Determine the (x, y) coordinate at the center of the cell enclosing the given text.  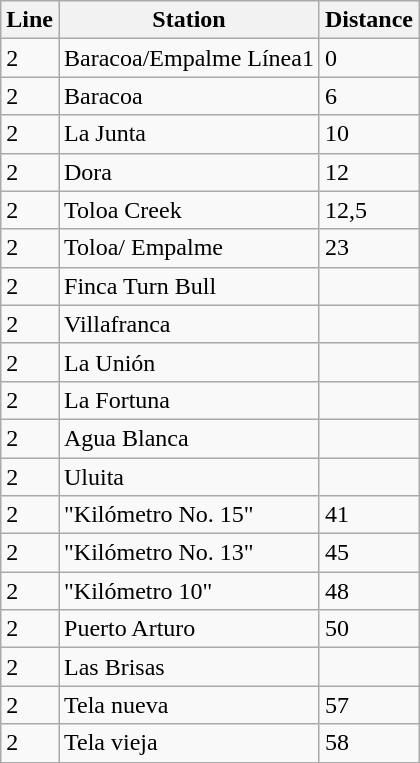
La Unión (188, 362)
Agua Blanca (188, 438)
"Kilómetro No. 13" (188, 553)
Las Brisas (188, 667)
Uluita (188, 477)
Station (188, 20)
50 (368, 629)
12,5 (368, 210)
58 (368, 743)
57 (368, 705)
La Junta (188, 134)
Toloa/ Empalme (188, 248)
"Kilómetro 10" (188, 591)
Baracoa/Empalme Línea1 (188, 58)
6 (368, 96)
Distance (368, 20)
La Fortuna (188, 400)
Tela vieja (188, 743)
12 (368, 172)
0 (368, 58)
"Kilómetro No. 15" (188, 515)
Puerto Arturo (188, 629)
Baracoa (188, 96)
10 (368, 134)
41 (368, 515)
Villafranca (188, 324)
Tela nueva (188, 705)
Finca Turn Bull (188, 286)
45 (368, 553)
Dora (188, 172)
Toloa Creek (188, 210)
48 (368, 591)
Line (30, 20)
23 (368, 248)
